Output the (X, Y) coordinate of the center of the cell containing the given text.  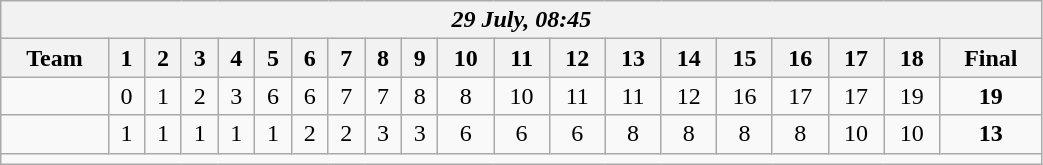
0 (126, 96)
14 (689, 58)
9 (420, 58)
4 (236, 58)
5 (274, 58)
15 (745, 58)
18 (912, 58)
Team (54, 58)
Final (991, 58)
29 July, 08:45 (522, 20)
